Capture the cell that displays the provided text and extract its [X, Y] central coordinate. 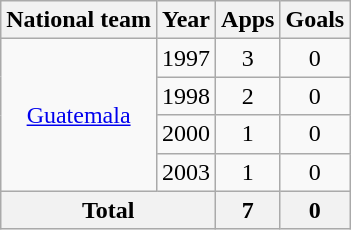
3 [248, 58]
2003 [186, 172]
7 [248, 210]
Apps [248, 20]
Guatemala [79, 115]
2 [248, 96]
Year [186, 20]
2000 [186, 134]
1997 [186, 58]
National team [79, 20]
Goals [315, 20]
1998 [186, 96]
Total [108, 210]
